Detect which cell encompasses the target text, then output its [x, y] center coordinate. 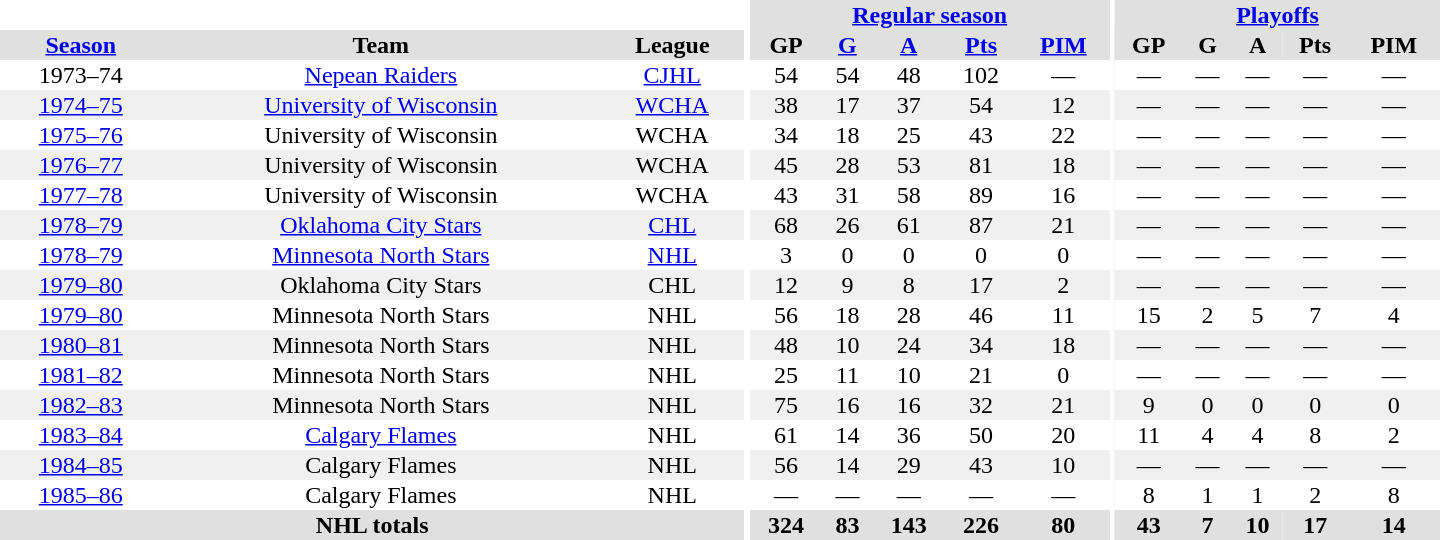
Regular season [930, 15]
29 [908, 465]
46 [981, 315]
Playoffs [1278, 15]
1980–81 [81, 345]
Season [81, 45]
1982–83 [81, 405]
1976–77 [81, 165]
50 [981, 435]
32 [981, 405]
3 [786, 255]
87 [981, 225]
1984–85 [81, 465]
324 [786, 525]
58 [908, 195]
75 [786, 405]
226 [981, 525]
36 [908, 435]
53 [908, 165]
20 [1063, 435]
45 [786, 165]
38 [786, 105]
31 [847, 195]
1983–84 [81, 435]
26 [847, 225]
24 [908, 345]
5 [1258, 315]
NHL totals [372, 525]
22 [1063, 135]
1981–82 [81, 375]
1975–76 [81, 135]
1985–86 [81, 495]
143 [908, 525]
1974–75 [81, 105]
89 [981, 195]
League [672, 45]
68 [786, 225]
CJHL [672, 75]
80 [1063, 525]
1977–78 [81, 195]
37 [908, 105]
81 [981, 165]
83 [847, 525]
15 [1148, 315]
1973–74 [81, 75]
Nepean Raiders [382, 75]
102 [981, 75]
Team [382, 45]
